For the text-containing cell, return its midpoint in (x, y) coordinate format. 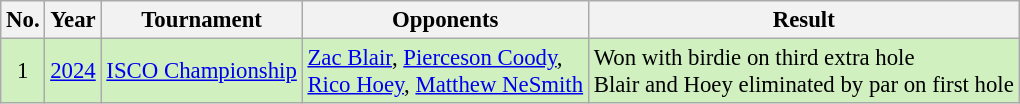
Year (73, 20)
1 (23, 72)
No. (23, 20)
Tournament (202, 20)
Zac Blair, Pierceson Coody, Rico Hoey, Matthew NeSmith (445, 72)
Won with birdie on third extra holeBlair and Hoey eliminated by par on first hole (804, 72)
2024 (73, 72)
Opponents (445, 20)
Result (804, 20)
ISCO Championship (202, 72)
